Determine the (x, y) coordinate at the center of the cell enclosing the given text.  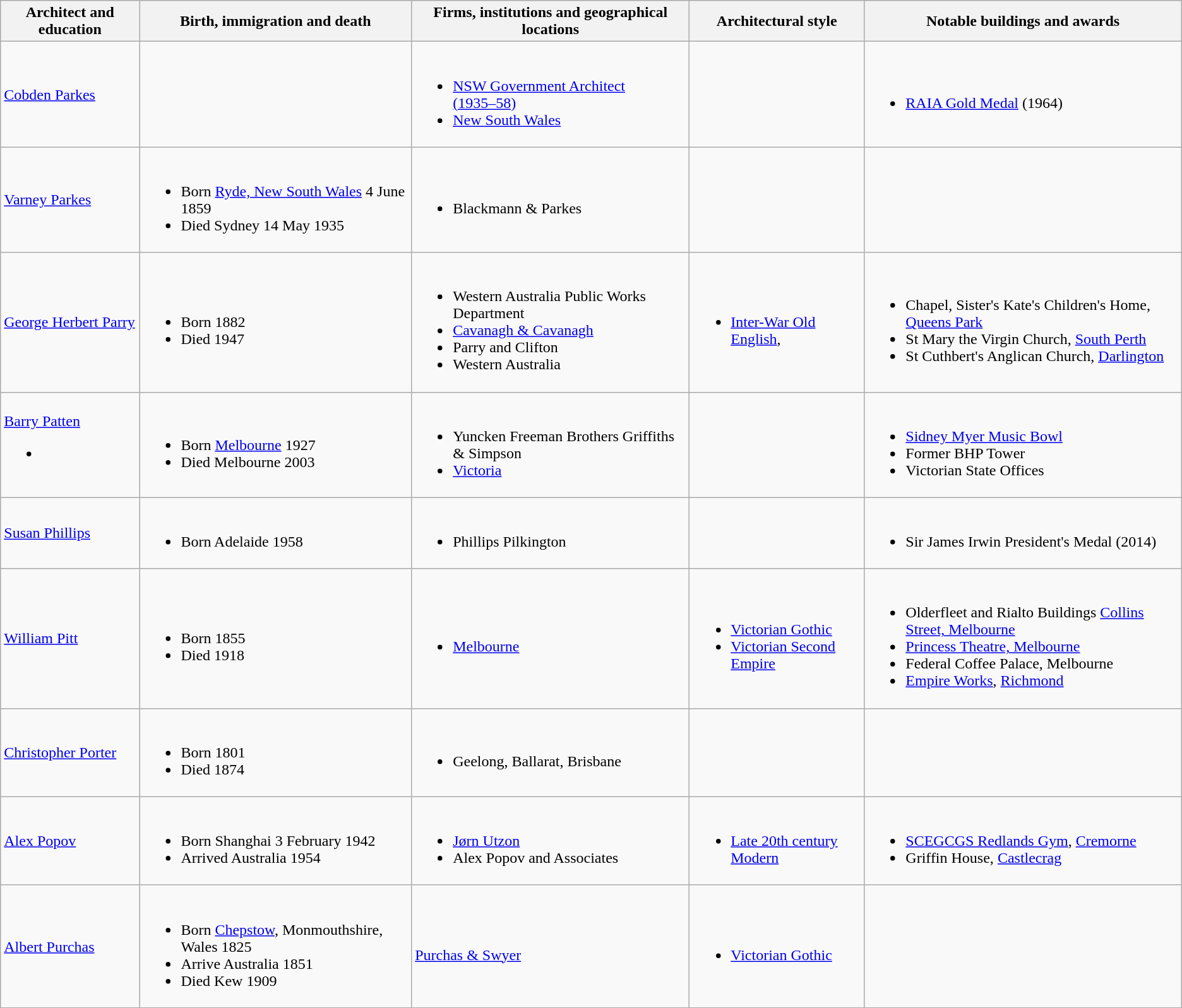
George Herbert Parry (70, 322)
NSW Government Architect(1935–58)New South Wales (551, 95)
Melbourne (551, 639)
Yuncken Freeman Brothers Griffiths & SimpsonVictoria (551, 444)
Late 20th century Modern (777, 841)
Born Chepstow, Monmouthshire, Wales 1825Arrive Australia 1851Died Kew 1909 (275, 946)
Born 1855Died 1918 (275, 639)
Cobden Parkes (70, 95)
William Pitt (70, 639)
Barry Patten (70, 444)
Christopher Porter (70, 752)
Born 1801Died 1874 (275, 752)
Blackmann & Parkes (551, 199)
SCEGCGS Redlands Gym, CremorneGriffin House, Castlecrag (1023, 841)
Jørn UtzonAlex Popov and Associates (551, 841)
Architectural style (777, 21)
Victorian Gothic (777, 946)
Purchas & Swyer (551, 946)
Victorian GothicVictorian Second Empire (777, 639)
Geelong, Ballarat, Brisbane (551, 752)
Inter-War Old English, (777, 322)
Born Adelaide 1958 (275, 533)
Chapel, Sister's Kate's Children's Home, Queens ParkSt Mary the Virgin Church, South PerthSt Cuthbert's Anglican Church, Darlington (1023, 322)
Architect and education (70, 21)
Phillips Pilkington (551, 533)
Born 1882Died 1947 (275, 322)
Born Melbourne 1927Died Melbourne 2003 (275, 444)
Firms, institutions and geographical locations (551, 21)
Sidney Myer Music BowlFormer BHP TowerVictorian State Offices (1023, 444)
Birth, immigration and death (275, 21)
RAIA Gold Medal (1964) (1023, 95)
Sir James Irwin President's Medal (2014) (1023, 533)
Susan Phillips (70, 533)
Born Shanghai 3 February 1942Arrived Australia 1954 (275, 841)
Alex Popov (70, 841)
Albert Purchas (70, 946)
Born Ryde, New South Wales 4 June 1859Died Sydney 14 May 1935 (275, 199)
Western Australia Public Works DepartmentCavanagh & CavanaghParry and CliftonWestern Australia (551, 322)
Varney Parkes (70, 199)
Notable buildings and awards (1023, 21)
Olderfleet and Rialto Buildings Collins Street, MelbournePrincess Theatre, MelbourneFederal Coffee Palace, MelbourneEmpire Works, Richmond (1023, 639)
